Identify which cell holds the provided text, then report its (x, y) central coordinate. 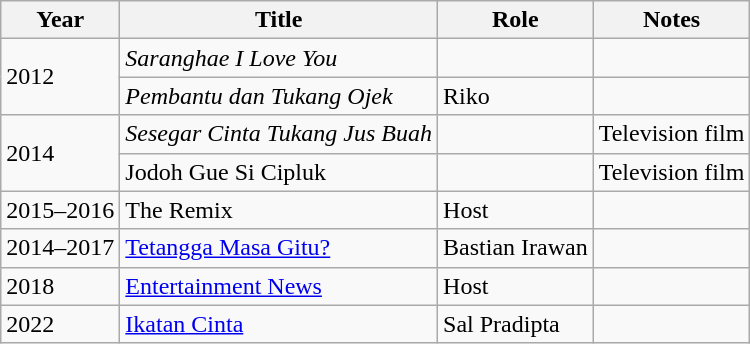
Year (60, 20)
2012 (60, 77)
Role (516, 20)
2015–2016 (60, 210)
Bastian Irawan (516, 248)
2014–2017 (60, 248)
Saranghae I Love You (279, 58)
Notes (672, 20)
Entertainment News (279, 286)
The Remix (279, 210)
2014 (60, 153)
Tetangga Masa Gitu? (279, 248)
Sesegar Cinta Tukang Jus Buah (279, 134)
Riko (516, 96)
2018 (60, 286)
Pembantu dan Tukang Ojek (279, 96)
Jodoh Gue Si Cipluk (279, 172)
Title (279, 20)
Ikatan Cinta (279, 324)
2022 (60, 324)
Sal Pradipta (516, 324)
